Capture the cell that displays the provided text and extract its [x, y] central coordinate. 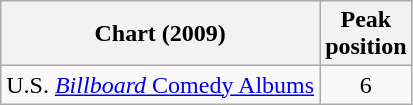
6 [366, 85]
U.S. Billboard Comedy Albums [160, 85]
Peakposition [366, 34]
Chart (2009) [160, 34]
